Provide the [x, y] coordinate of the cell's center where the given text is located.  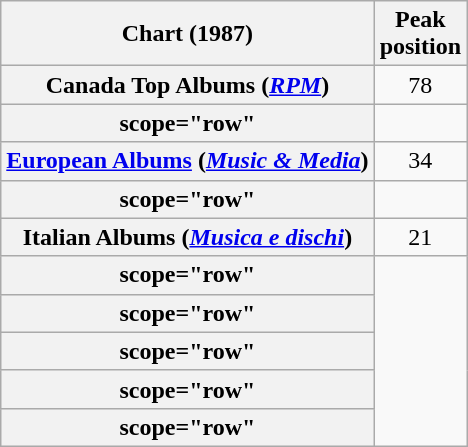
Chart (1987) [188, 34]
Peakposition [420, 34]
21 [420, 237]
Canada Top Albums (RPM) [188, 85]
78 [420, 85]
Italian Albums (Musica e dischi) [188, 237]
34 [420, 161]
European Albums (Music & Media) [188, 161]
